Search for the cell housing the specified text and yield its [x, y] center coordinate. 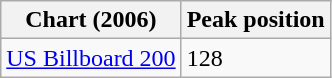
Chart (2006) [91, 20]
Peak position [256, 20]
128 [256, 58]
US Billboard 200 [91, 58]
